Identify which cell holds the provided text, then report its (X, Y) central coordinate. 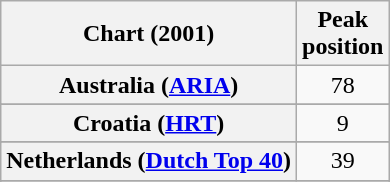
Australia (ARIA) (149, 85)
Peakposition (343, 34)
9 (343, 123)
39 (343, 161)
78 (343, 85)
Netherlands (Dutch Top 40) (149, 161)
Chart (2001) (149, 34)
Croatia (HRT) (149, 123)
